From the cell containing the given text, extract its center point as [X, Y] coordinate. 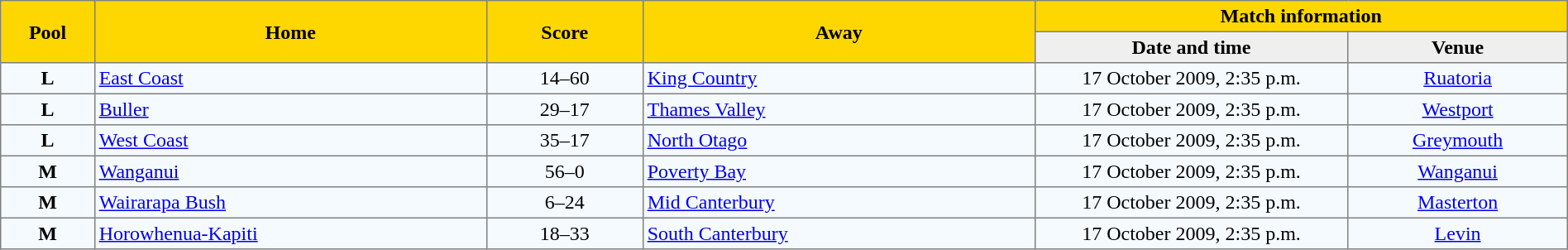
Ruatoria [1457, 79]
Score [564, 31]
Thames Valley [839, 109]
Westport [1457, 109]
Date and time [1191, 47]
King Country [839, 79]
18–33 [564, 233]
Horowhenua-Kapiti [290, 233]
14–60 [564, 79]
East Coast [290, 79]
Buller [290, 109]
56–0 [564, 171]
Masterton [1457, 203]
Away [839, 31]
West Coast [290, 141]
6–24 [564, 203]
Venue [1457, 47]
Levin [1457, 233]
35–17 [564, 141]
South Canterbury [839, 233]
Poverty Bay [839, 171]
29–17 [564, 109]
Pool [48, 31]
Greymouth [1457, 141]
North Otago [839, 141]
Wairarapa Bush [290, 203]
Match information [1301, 17]
Mid Canterbury [839, 203]
Home [290, 31]
